Return [X, Y] of the center of cell containing provided text 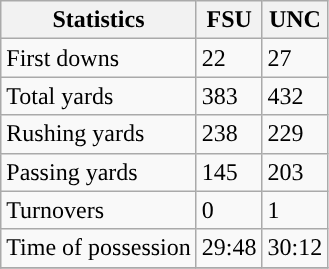
Turnovers [99, 210]
27 [295, 58]
238 [229, 134]
Time of possession [99, 248]
Statistics [99, 20]
UNC [295, 20]
Rushing yards [99, 134]
22 [229, 58]
229 [295, 134]
29:48 [229, 248]
145 [229, 172]
383 [229, 96]
203 [295, 172]
FSU [229, 20]
0 [229, 210]
30:12 [295, 248]
1 [295, 210]
First downs [99, 58]
432 [295, 96]
Total yards [99, 96]
Passing yards [99, 172]
